Identify which cell holds the provided text, then report its (x, y) central coordinate. 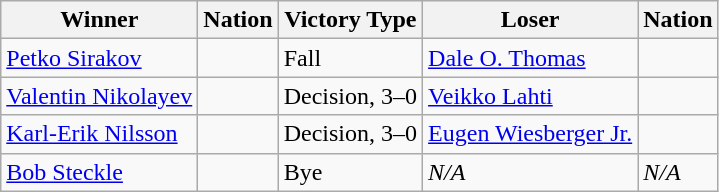
Winner (100, 20)
Valentin Nikolayev (100, 96)
Karl-Erik Nilsson (100, 134)
Victory Type (350, 20)
Loser (530, 20)
Petko Sirakov (100, 58)
Veikko Lahti (530, 96)
Dale O. Thomas (530, 58)
Bob Steckle (100, 172)
Eugen Wiesberger Jr. (530, 134)
Fall (350, 58)
Bye (350, 172)
